Pinpoint the cell where the given text exists, returning its (x, y) midpoint coordinate. 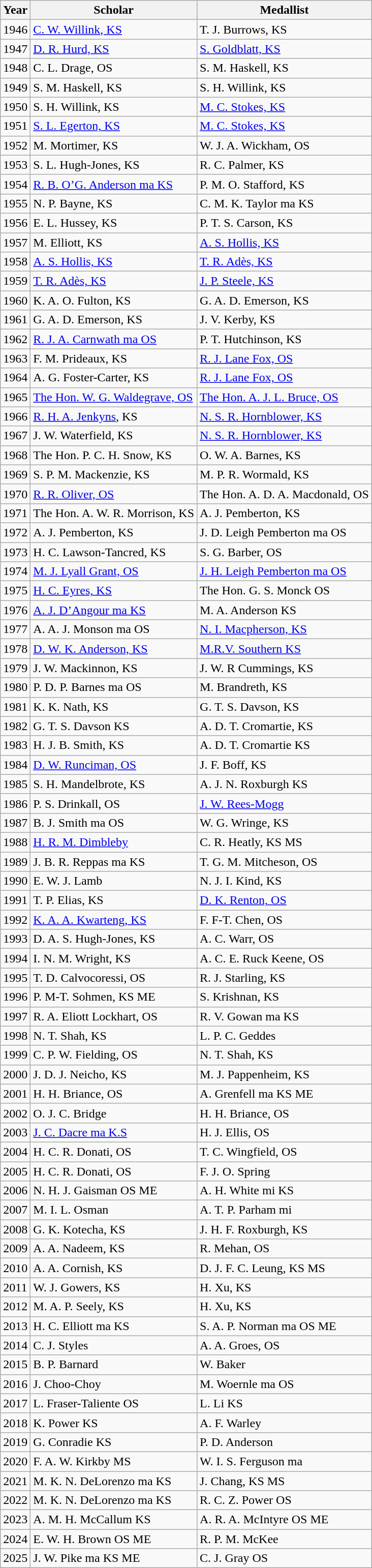
2018 (15, 1423)
1987 (15, 823)
T. D. Calvocoressi, OS (114, 978)
1989 (15, 862)
H. C. Elliott ma KS (114, 1326)
S. A. P. Norman ma OS ME (285, 1326)
A. H. White mi KS (285, 1191)
J. W. Rees-Mogg (285, 803)
1992 (15, 920)
M. Mortimer, KS (114, 145)
2012 (15, 1307)
S. G. Barber, OS (285, 552)
E. W. H. Brown OS ME (114, 1539)
F. F-T. Chen, OS (285, 920)
1994 (15, 958)
2019 (15, 1442)
E. W. J. Lamb (114, 881)
T. P. Elias, KS (114, 900)
2001 (15, 1094)
J. W. R Cummings, KS (285, 668)
1984 (15, 765)
D. J. F. C. Leung, KS MS (285, 1268)
1988 (15, 842)
R. V. Gowan ma KS (285, 1016)
Medallist (285, 10)
D. A. S. Hugh-Jones, KS (114, 939)
B. P. Barnard (114, 1365)
K. A. A. Kwarteng, KS (114, 920)
2025 (15, 1558)
1946 (15, 29)
2021 (15, 1481)
C. M. K. Taylor ma KS (285, 203)
J. W. Mackinnon, KS (114, 668)
R. H. A. Jenkyns, KS (114, 416)
The Hon. A. W. R. Morrison, KS (114, 513)
2014 (15, 1345)
M. P. R. Wormald, KS (285, 474)
2023 (15, 1520)
1963 (15, 358)
A. C. E. Ruck Keene, OS (285, 958)
W. G. Wringe, KS (285, 823)
1964 (15, 378)
2003 (15, 1132)
A. A. Groes, OS (285, 1345)
A. Grenfell ma KS ME (285, 1094)
R. R. Oliver, OS (114, 494)
2024 (15, 1539)
J. D. J. Neicho, KS (114, 1074)
2016 (15, 1384)
J. V. Kerby, KS (285, 320)
1986 (15, 803)
1965 (15, 397)
2009 (15, 1249)
W. J. A. Wickham, OS (285, 145)
1980 (15, 687)
2010 (15, 1268)
2022 (15, 1500)
K. K. Nath, KS (114, 707)
M. Elliott, KS (114, 243)
1993 (15, 939)
F. J. O. Spring (285, 1171)
E. L. Hussey, KS (114, 223)
1991 (15, 900)
R. P. M. McKee (285, 1539)
A. D. T. Cromartie KS (285, 745)
1952 (15, 145)
2006 (15, 1191)
T. G. M. Mitcheson, OS (285, 862)
I. N. M. Wright, KS (114, 958)
P. T. Hutchinson, KS (285, 339)
J. D. Leigh Pemberton ma OS (285, 532)
1960 (15, 300)
R. J. A. Carnwath ma OS (114, 339)
M. A. Anderson KS (285, 610)
1955 (15, 203)
F. M. Prideaux, KS (114, 358)
S. L. Egerton, KS (114, 126)
C. P. W. Fielding, OS (114, 1055)
1972 (15, 532)
1974 (15, 571)
D. W. Runciman, OS (114, 765)
1956 (15, 223)
1976 (15, 610)
1985 (15, 784)
N. J. I. Kind, KS (285, 881)
R. B. O’G. Anderson ma KS (114, 184)
1961 (15, 320)
T. C. Wingfield, OS (285, 1152)
The Hon. A. J. L. Bruce, OS (285, 397)
J. H. Leigh Pemberton ma OS (285, 571)
1973 (15, 552)
1948 (15, 68)
2017 (15, 1403)
1950 (15, 107)
F. A. W. Kirkby MS (114, 1461)
Scholar (114, 10)
W. Baker (285, 1365)
2000 (15, 1074)
1997 (15, 1016)
G. K. Kotecha, KS (114, 1229)
G. Conradie KS (114, 1442)
P. M-T. Sohmen, KS ME (114, 997)
Year (15, 10)
2020 (15, 1461)
H. J. Ellis, OS (285, 1132)
1983 (15, 745)
1999 (15, 1055)
K. A. O. Fulton, KS (114, 300)
R. C. Z. Power OS (285, 1500)
P. D. Anderson (285, 1442)
J. W. Waterfield, KS (114, 436)
G. T. S. Davson, KS (285, 707)
M. Brandreth, KS (285, 687)
W. J. Gowers, KS (114, 1287)
W. I. S. Ferguson ma (285, 1461)
H. R. M. Dimbleby (114, 842)
1970 (15, 494)
O. J. C. Bridge (114, 1113)
S. P. M. Mackenzie, KS (114, 474)
1962 (15, 339)
A. J. D’Angour ma KS (114, 610)
A. C. Warr, OS (285, 939)
1996 (15, 997)
1979 (15, 668)
The Hon. G. S. Monck OS (285, 591)
The Hon. W. G. Waldegrave, OS (114, 397)
2013 (15, 1326)
1978 (15, 649)
L. Fraser-Taliente OS (114, 1403)
D. K. Renton, OS (285, 900)
1954 (15, 184)
A. J. N. Roxburgh KS (285, 784)
R. J. Starling, KS (285, 978)
S. Krishnan, KS (285, 997)
1951 (15, 126)
H. J. B. Smith, KS (114, 745)
1947 (15, 49)
A. T. P. Parham mi (285, 1210)
L. P. C. Geddes (285, 1036)
2008 (15, 1229)
A. F. Warley (285, 1423)
1969 (15, 474)
S. Goldblatt, KS (285, 49)
N. H. J. Gaisman OS ME (114, 1191)
M.R.V. Southern KS (285, 649)
2007 (15, 1210)
P. S. Drinkall, OS (114, 803)
C. J. Gray OS (285, 1558)
B. J. Smith ma OS (114, 823)
1998 (15, 1036)
H. C. Eyres, KS (114, 591)
1981 (15, 707)
1949 (15, 87)
J. Chang, KS MS (285, 1481)
A. A. Cornish, KS (114, 1268)
A. M. H. McCallum KS (114, 1520)
C. L. Drage, OS (114, 68)
J. P. Steele, KS (285, 281)
S. H. Mandelbrote, KS (114, 784)
T. J. Burrows, KS (285, 29)
M. Woernle ma OS (285, 1384)
P. D. P. Barnes ma OS (114, 687)
H. C. Lawson-Tancred, KS (114, 552)
A. A. Nadeem, KS (114, 1249)
1995 (15, 978)
1967 (15, 436)
C. W. Willink, KS (114, 29)
1958 (15, 262)
N. I. Macpherson, KS (285, 629)
C. J. Styles (114, 1345)
M. J. Lyall Grant, OS (114, 571)
1977 (15, 629)
K. Power KS (114, 1423)
2004 (15, 1152)
P. M. O. Stafford, KS (285, 184)
R. Mehan, OS (285, 1249)
C. R. Heatly, KS MS (285, 842)
1982 (15, 726)
2005 (15, 1171)
1953 (15, 165)
M. J. Pappenheim, KS (285, 1074)
O. W. A. Barnes, KS (285, 455)
D. W. K. Anderson, KS (114, 649)
R. C. Palmer, KS (285, 165)
A. G. Foster-Carter, KS (114, 378)
1990 (15, 881)
L. Li KS (285, 1403)
1975 (15, 591)
P. T. S. Carson, KS (285, 223)
J. C. Dacre ma K.S (114, 1132)
1968 (15, 455)
N. P. Bayne, KS (114, 203)
1971 (15, 513)
2002 (15, 1113)
R. A. Eliott Lockhart, OS (114, 1016)
A. D. T. Cromartie, KS (285, 726)
1959 (15, 281)
D. R. Hurd, KS (114, 49)
J. F. Boff, KS (285, 765)
G. T. S. Davson KS (114, 726)
2011 (15, 1287)
J. H. F. Roxburgh, KS (285, 1229)
S. L. Hugh-Jones, KS (114, 165)
A. R. A. McIntyre OS ME (285, 1520)
The Hon. P. C. H. Snow, KS (114, 455)
J. W. Pike ma KS ME (114, 1558)
M. A. P. Seely, KS (114, 1307)
The Hon. A. D. A. Macdonald, OS (285, 494)
A. A. J. Monson ma OS (114, 629)
1957 (15, 243)
M. I. L. Osman (114, 1210)
J. B. R. Reppas ma KS (114, 862)
2015 (15, 1365)
J. Choo-Choy (114, 1384)
1966 (15, 416)
